Locate the cell with the specified text and output its [X, Y] center coordinate. 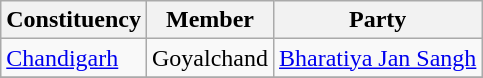
Constituency [74, 20]
Member [210, 20]
Goyalchand [210, 58]
Bharatiya Jan Sangh [378, 58]
Party [378, 20]
Chandigarh [74, 58]
